Return (x, y) of the center of cell containing provided text 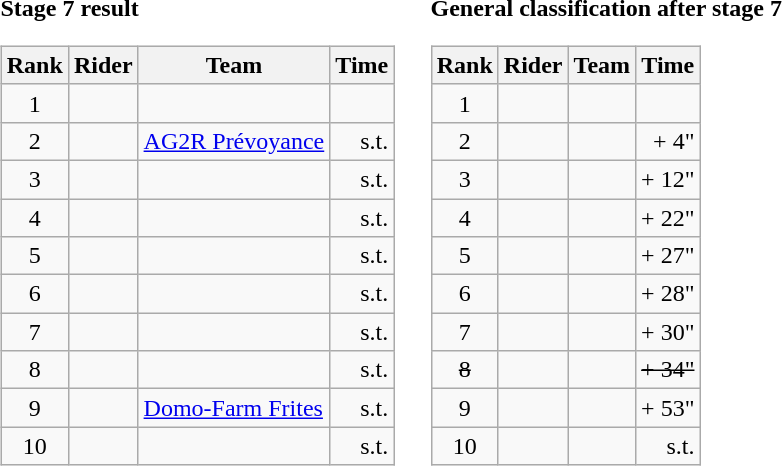
+ 30" (668, 332)
+ 34" (668, 370)
+ 4" (668, 141)
+ 53" (668, 408)
AG2R Prévoyance (234, 141)
+ 27" (668, 256)
+ 12" (668, 179)
+ 28" (668, 294)
+ 22" (668, 217)
Domo-Farm Frites (234, 408)
